Locate the cell with the specified text and output its [X, Y] center coordinate. 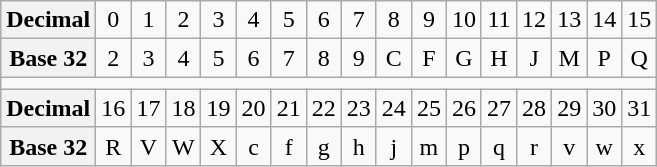
C [394, 58]
0 [114, 20]
V [148, 146]
P [604, 58]
29 [570, 108]
14 [604, 20]
Q [640, 58]
w [604, 146]
19 [218, 108]
r [534, 146]
17 [148, 108]
X [218, 146]
1 [148, 20]
18 [184, 108]
20 [254, 108]
q [498, 146]
12 [534, 20]
23 [358, 108]
26 [464, 108]
H [498, 58]
31 [640, 108]
16 [114, 108]
21 [288, 108]
11 [498, 20]
m [428, 146]
28 [534, 108]
h [358, 146]
W [184, 146]
p [464, 146]
x [640, 146]
F [428, 58]
G [464, 58]
24 [394, 108]
25 [428, 108]
R [114, 146]
c [254, 146]
j [394, 146]
J [534, 58]
10 [464, 20]
v [570, 146]
27 [498, 108]
f [288, 146]
g [324, 146]
22 [324, 108]
13 [570, 20]
M [570, 58]
15 [640, 20]
30 [604, 108]
